Capture the cell that displays the provided text and extract its [x, y] central coordinate. 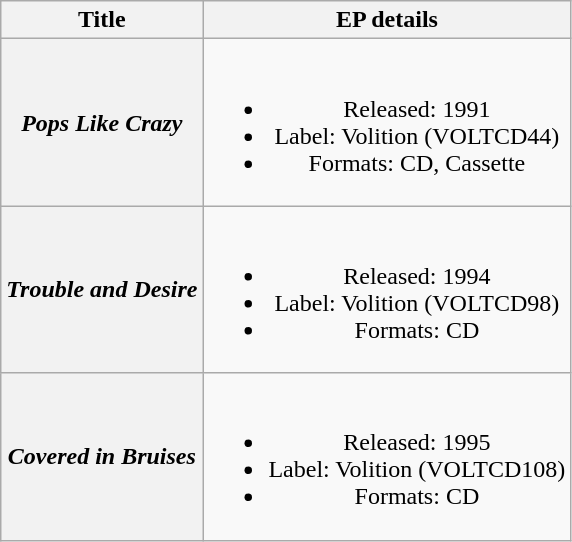
Title [102, 20]
Covered in Bruises [102, 456]
Released: 1994Label: Volition (VOLTCD98)Formats: CD [387, 290]
EP details [387, 20]
Pops Like Crazy [102, 122]
Released: 1995Label: Volition (VOLTCD108)Formats: CD [387, 456]
Trouble and Desire [102, 290]
Released: 1991Label: Volition (VOLTCD44)Formats: CD, Cassette [387, 122]
